Provide the (x, y) coordinate of the cell's center where the given text is located.  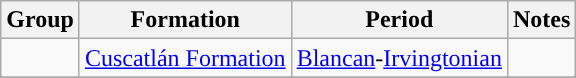
Period (399, 20)
Group (40, 20)
Notes (541, 20)
Formation (185, 20)
Blancan-Irvingtonian (399, 58)
Cuscatlán Formation (185, 58)
